Return the (x, y) coordinate for the center point of the cell that contains the specified text.  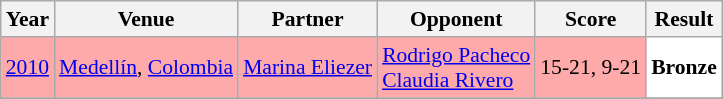
Rodrigo Pacheco Claudia Rivero (456, 68)
Venue (146, 19)
Marina Eliezer (308, 68)
Score (590, 19)
Medellín, Colombia (146, 68)
Result (684, 19)
Partner (308, 19)
15-21, 9-21 (590, 68)
Year (28, 19)
Opponent (456, 19)
2010 (28, 68)
Bronze (684, 68)
